For the text-containing cell, return its midpoint in [X, Y] coordinate format. 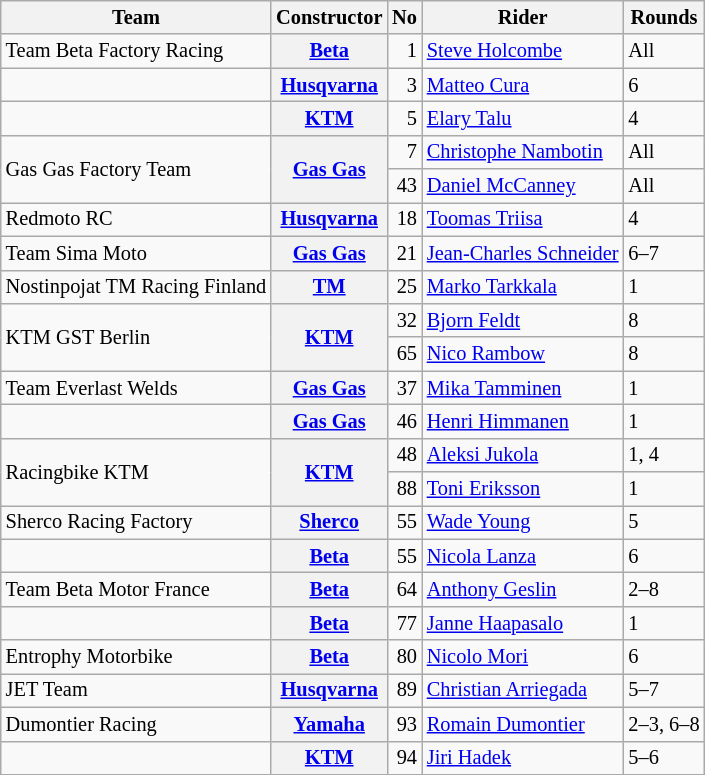
Toni Eriksson [523, 489]
Matteo Cura [523, 85]
Yamaha [329, 724]
Janne Haapasalo [523, 623]
Gas Gas Factory Team [136, 168]
Marko Tarkkala [523, 287]
32 [404, 320]
Mika Tamminen [523, 388]
Team Sima Moto [136, 253]
48 [404, 455]
5–7 [664, 690]
64 [404, 589]
Team Everlast Welds [136, 388]
Nostinpojat TM Racing Finland [136, 287]
Racingbike KTM [136, 472]
Anthony Geslin [523, 589]
Dumontier Racing [136, 724]
Rounds [664, 17]
93 [404, 724]
88 [404, 489]
Aleksi Jukola [523, 455]
80 [404, 657]
Romain Dumontier [523, 724]
Redmoto RC [136, 219]
2–8 [664, 589]
Nicola Lanza [523, 556]
Elary Talu [523, 118]
5–6 [664, 758]
Team [136, 17]
1, 4 [664, 455]
Sherco Racing Factory [136, 522]
Jiri Hadek [523, 758]
37 [404, 388]
Christophe Nambotin [523, 152]
Nico Rambow [523, 354]
Jean-Charles Schneider [523, 253]
18 [404, 219]
43 [404, 186]
3 [404, 85]
65 [404, 354]
JET Team [136, 690]
Entrophy Motorbike [136, 657]
46 [404, 421]
Toomas Triisa [523, 219]
Rider [523, 17]
Daniel McCanney [523, 186]
21 [404, 253]
Constructor [329, 17]
6–7 [664, 253]
Steve Holcombe [523, 51]
94 [404, 758]
Henri Himmanen [523, 421]
Nicolo Mori [523, 657]
Christian Arriegada [523, 690]
No [404, 17]
77 [404, 623]
KTM GST Berlin [136, 336]
Sherco [329, 522]
Bjorn Feldt [523, 320]
Wade Young [523, 522]
25 [404, 287]
TM [329, 287]
Team Beta Motor France [136, 589]
2–3, 6–8 [664, 724]
89 [404, 690]
Team Beta Factory Racing [136, 51]
7 [404, 152]
